Scan for the cell matching the given text and deliver its (x, y) coordinate at center. 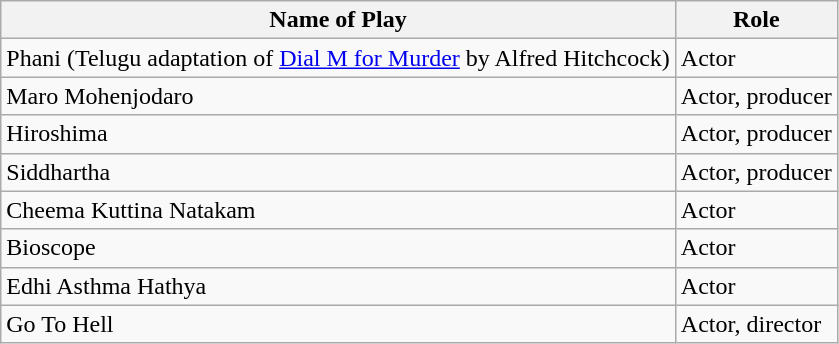
Hiroshima (338, 134)
Cheema Kuttina Natakam (338, 210)
Name of Play (338, 20)
Go To Hell (338, 324)
Siddhartha (338, 172)
Actor, director (756, 324)
Edhi Asthma Hathya (338, 286)
Role (756, 20)
Bioscope (338, 248)
Phani (Telugu adaptation of Dial M for Murder by Alfred Hitchcock) (338, 58)
Maro Mohenjodaro (338, 96)
